Scan for the cell matching the given text and deliver its (x, y) coordinate at center. 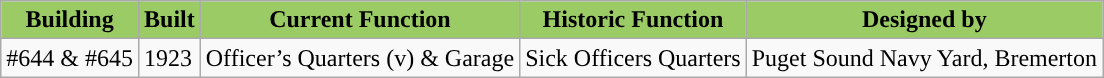
Building (70, 20)
Current Function (360, 20)
1923 (169, 58)
Historic Function (634, 20)
#644 & #645 (70, 58)
Built (169, 20)
Sick Officers Quarters (634, 58)
Puget Sound Navy Yard, Bremerton (924, 58)
Officer’s Quarters (v) & Garage (360, 58)
Designed by (924, 20)
